Pinpoint the cell where the given text exists, returning its [x, y] midpoint coordinate. 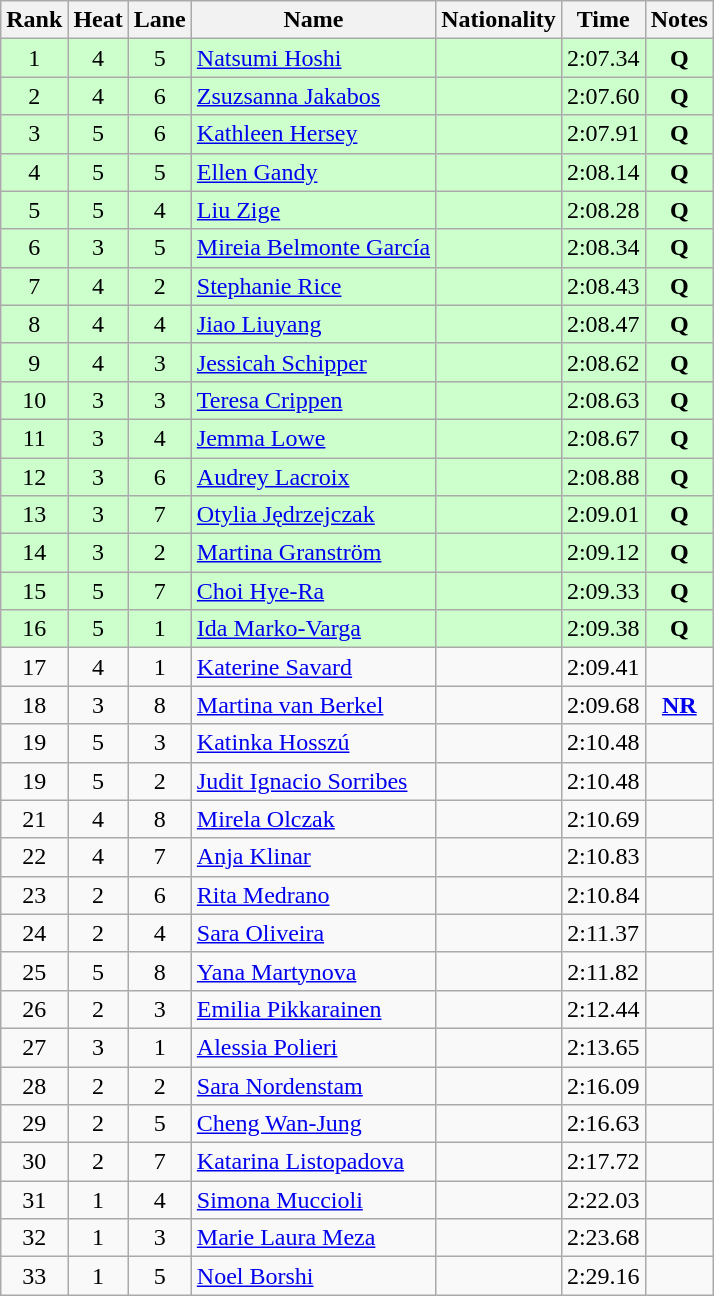
Cheng Wan-Jung [313, 1124]
17 [34, 667]
2:08.67 [603, 438]
Heat [98, 20]
2:13.65 [603, 1047]
Anja Klinar [313, 857]
2:08.88 [603, 477]
2:11.82 [603, 971]
NR [679, 705]
Lane [160, 20]
Name [313, 20]
14 [34, 553]
2:10.84 [603, 895]
2:09.33 [603, 591]
16 [34, 629]
Martina van Berkel [313, 705]
11 [34, 438]
Time [603, 20]
Katarina Listopadova [313, 1162]
27 [34, 1047]
Judit Ignacio Sorribes [313, 781]
21 [34, 819]
Otylia Jędrzejczak [313, 515]
2:08.63 [603, 400]
Noel Borshi [313, 1276]
2:16.09 [603, 1085]
15 [34, 591]
13 [34, 515]
Stephanie Rice [313, 286]
2:08.47 [603, 324]
25 [34, 971]
23 [34, 895]
2:16.63 [603, 1124]
Martina Granström [313, 553]
2:08.43 [603, 286]
Jiao Liuyang [313, 324]
Alessia Polieri [313, 1047]
Mireia Belmonte García [313, 248]
Emilia Pikkarainen [313, 1009]
2:23.68 [603, 1238]
Teresa Crippen [313, 400]
2:09.12 [603, 553]
Jessicah Schipper [313, 362]
Rita Medrano [313, 895]
Simona Muccioli [313, 1200]
9 [34, 362]
Nationality [499, 20]
28 [34, 1085]
2:09.41 [603, 667]
2:07.60 [603, 96]
2:12.44 [603, 1009]
2:08.62 [603, 362]
2:22.03 [603, 1200]
2:08.34 [603, 248]
33 [34, 1276]
2:10.83 [603, 857]
32 [34, 1238]
2:29.16 [603, 1276]
24 [34, 933]
Liu Zige [313, 210]
Sara Oliveira [313, 933]
2:17.72 [603, 1162]
Zsuzsanna Jakabos [313, 96]
10 [34, 400]
2:09.38 [603, 629]
Mirela Olczak [313, 819]
12 [34, 477]
2:07.91 [603, 134]
Yana Martynova [313, 971]
Marie Laura Meza [313, 1238]
2:08.28 [603, 210]
2:11.37 [603, 933]
18 [34, 705]
2:07.34 [603, 58]
22 [34, 857]
31 [34, 1200]
Choi Hye-Ra [313, 591]
Audrey Lacroix [313, 477]
Natsumi Hoshi [313, 58]
2:08.14 [603, 172]
Notes [679, 20]
Ellen Gandy [313, 172]
29 [34, 1124]
2:10.69 [603, 819]
Kathleen Hersey [313, 134]
Katerine Savard [313, 667]
Jemma Lowe [313, 438]
2:09.01 [603, 515]
30 [34, 1162]
26 [34, 1009]
Sara Nordenstam [313, 1085]
Katinka Hosszú [313, 743]
2:09.68 [603, 705]
Rank [34, 20]
Ida Marko-Varga [313, 629]
